Pinpoint the cell where the given text exists, returning its [X, Y] midpoint coordinate. 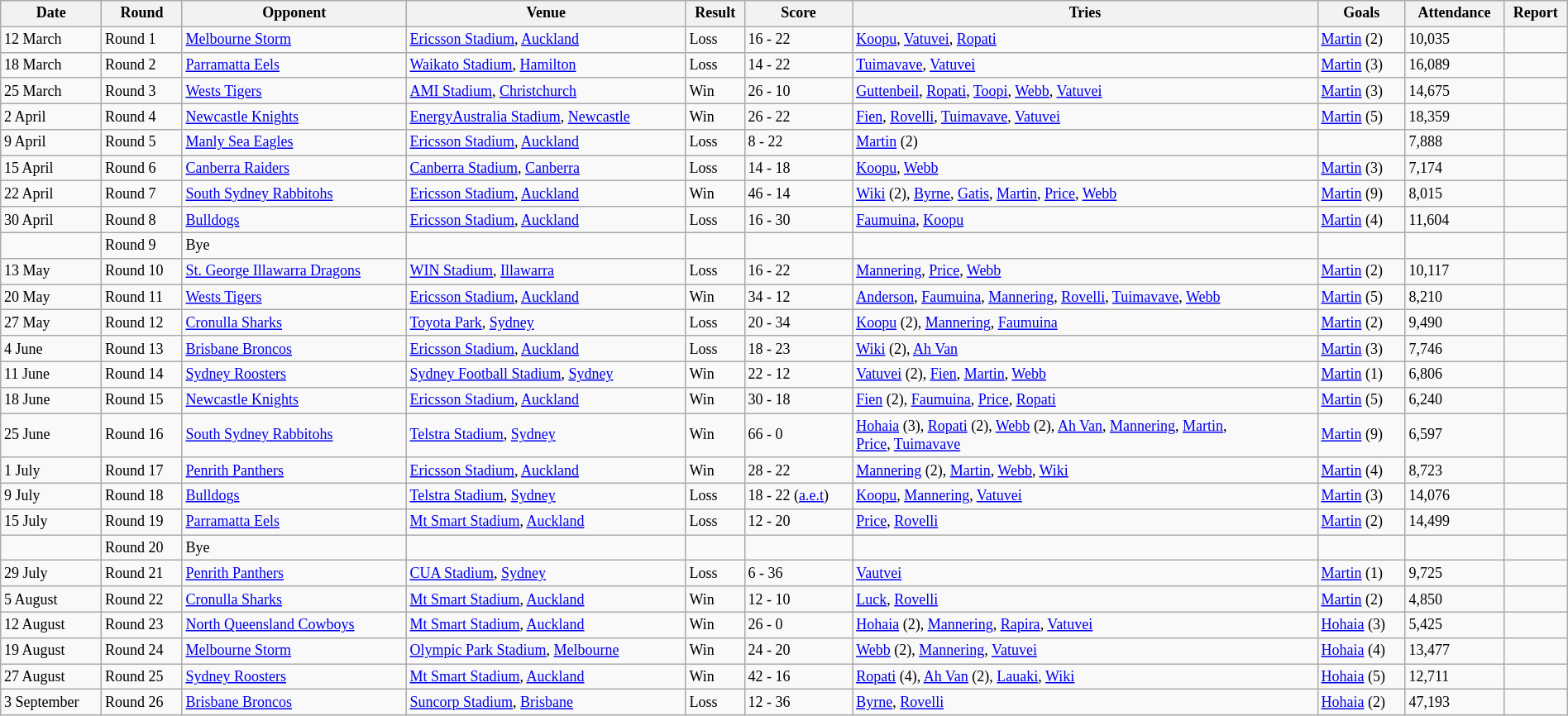
6,597 [1454, 436]
Mannering, Price, Webb [1085, 271]
Manly Sea Eagles [294, 142]
Report [1535, 13]
Round [142, 13]
Round 4 [142, 116]
42 - 16 [799, 676]
19 August [51, 650]
27 August [51, 676]
Round 18 [142, 496]
18 March [51, 64]
Round 24 [142, 650]
12 - 36 [799, 703]
14 - 18 [799, 169]
Webb (2), Mannering, Vatuvei [1085, 650]
Round 16 [142, 436]
Suncorp Stadium, Brisbane [546, 703]
Hohaia (4) [1361, 650]
Round 2 [142, 64]
Hohaia (5) [1361, 676]
5 August [51, 599]
Vautvei [1085, 574]
Goals [1361, 13]
14,675 [1454, 91]
27 May [51, 322]
1 July [51, 470]
Attendance [1454, 13]
10,117 [1454, 271]
11,604 [1454, 220]
11 June [51, 374]
13,477 [1454, 650]
Fien, Rovelli, Tuimavave, Vatuvei [1085, 116]
Hohaia (2), Mannering, Rapira, Vatuvei [1085, 625]
Round 7 [142, 193]
10,035 [1454, 40]
Round 22 [142, 599]
Date [51, 13]
9 July [51, 496]
Round 11 [142, 298]
North Queensland Cowboys [294, 625]
46 - 14 [799, 193]
34 - 12 [799, 298]
Round 1 [142, 40]
8,723 [1454, 470]
20 - 34 [799, 322]
29 July [51, 574]
Hohaia (2) [1361, 703]
Round 19 [142, 523]
Hohaia (3) [1361, 625]
Canberra Stadium, Canberra [546, 169]
7,888 [1454, 142]
Toyota Park, Sydney [546, 322]
47,193 [1454, 703]
8,210 [1454, 298]
Guttenbeil, Ropati, Toopi, Webb, Vatuvei [1085, 91]
9,490 [1454, 322]
6 - 36 [799, 574]
24 - 20 [799, 650]
Olympic Park Stadium, Melbourne [546, 650]
Round 12 [142, 322]
Waikato Stadium, Hamilton [546, 64]
15 April [51, 169]
Round 8 [142, 220]
Venue [546, 13]
EnergyAustralia Stadium, Newcastle [546, 116]
12 March [51, 40]
18 - 22 (a.e.t) [799, 496]
Tries [1085, 13]
AMI Stadium, Christchurch [546, 91]
Fien (2), Faumuina, Price, Ropati [1085, 400]
26 - 10 [799, 91]
3 September [51, 703]
Faumuina, Koopu [1085, 220]
Round 21 [142, 574]
Round 23 [142, 625]
6,806 [1454, 374]
16 - 30 [799, 220]
18 - 23 [799, 349]
26 - 22 [799, 116]
Result [715, 13]
Round 6 [142, 169]
20 May [51, 298]
7,746 [1454, 349]
Byrne, Rovelli [1085, 703]
28 - 22 [799, 470]
14 - 22 [799, 64]
14,076 [1454, 496]
13 May [51, 271]
2 April [51, 116]
9,725 [1454, 574]
Opponent [294, 13]
12 August [51, 625]
66 - 0 [799, 436]
9 April [51, 142]
Round 17 [142, 470]
30 - 18 [799, 400]
WIN Stadium, Illawarra [546, 271]
Luck, Rovelli [1085, 599]
Hohaia (3), Ropati (2), Webb (2), Ah Van, Mannering, Martin, Price, Tuimavave [1085, 436]
Koopu, Webb [1085, 169]
15 July [51, 523]
22 - 12 [799, 374]
Ropati (4), Ah Van (2), Lauaki, Wiki [1085, 676]
Tuimavave, Vatuvei [1085, 64]
18 June [51, 400]
Koopu, Vatuvei, Ropati [1085, 40]
Round 9 [142, 245]
Canberra Raiders [294, 169]
12,711 [1454, 676]
St. George Illawarra Dragons [294, 271]
Round 3 [142, 91]
Score [799, 13]
Round 5 [142, 142]
5,425 [1454, 625]
Wiki (2), Ah Van [1085, 349]
Round 13 [142, 349]
Round 15 [142, 400]
Price, Rovelli [1085, 523]
8,015 [1454, 193]
4,850 [1454, 599]
Vatuvei (2), Fien, Martin, Webb [1085, 374]
Round 26 [142, 703]
Wiki (2), Byrne, Gatis, Martin, Price, Webb [1085, 193]
18,359 [1454, 116]
22 April [51, 193]
Round 25 [142, 676]
Round 10 [142, 271]
26 - 0 [799, 625]
Anderson, Faumuina, Mannering, Rovelli, Tuimavave, Webb [1085, 298]
Mannering (2), Martin, Webb, Wiki [1085, 470]
4 June [51, 349]
6,240 [1454, 400]
Round 20 [142, 547]
Koopu (2), Mannering, Faumuina [1085, 322]
14,499 [1454, 523]
12 - 20 [799, 523]
Koopu, Mannering, Vatuvei [1085, 496]
25 June [51, 436]
CUA Stadium, Sydney [546, 574]
Round 14 [142, 374]
25 March [51, 91]
7,174 [1454, 169]
16,089 [1454, 64]
30 April [51, 220]
Sydney Football Stadium, Sydney [546, 374]
8 - 22 [799, 142]
12 - 10 [799, 599]
